Identify which cell holds the provided text, then report its (x, y) central coordinate. 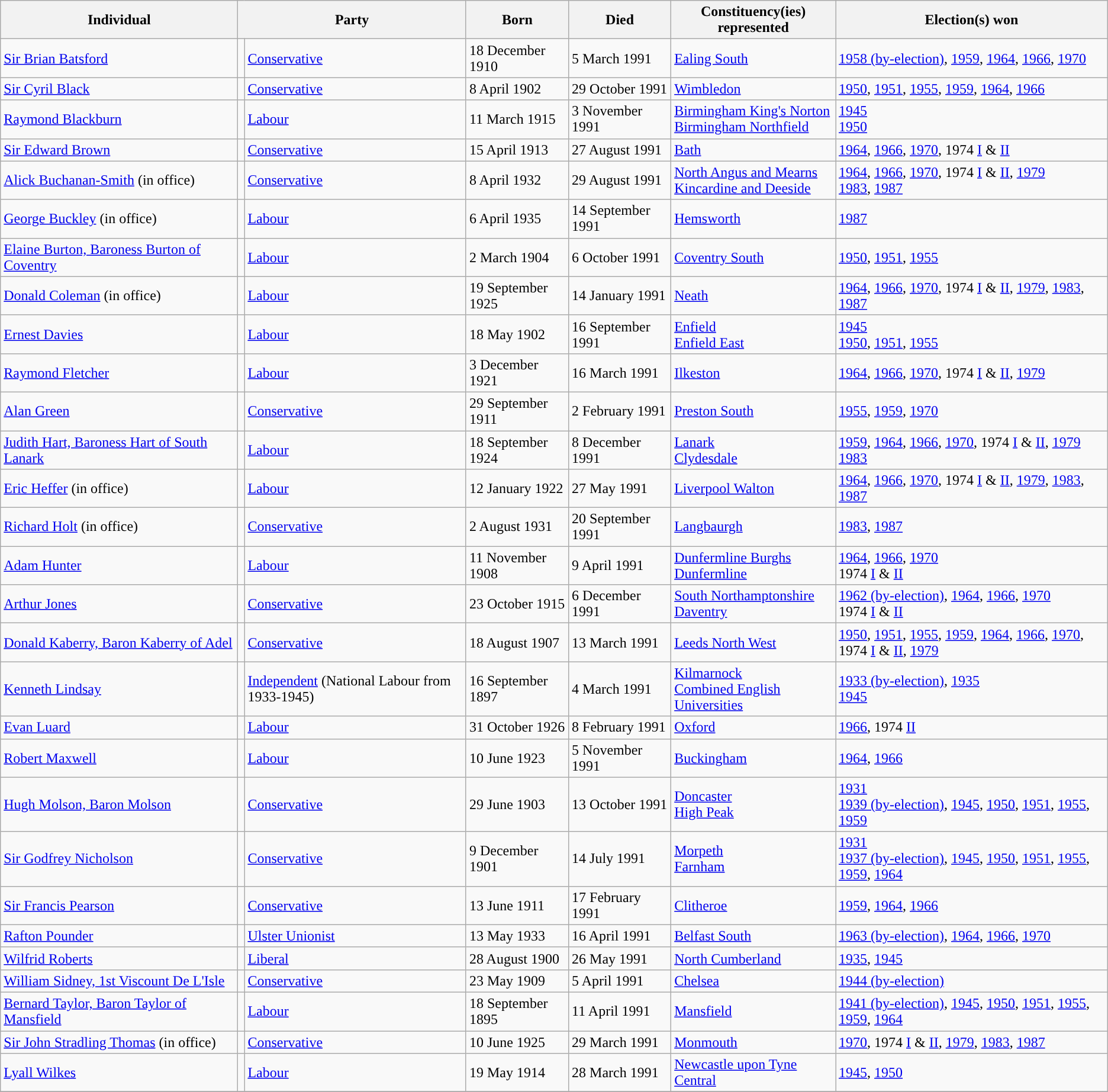
Ulster Unionist (355, 936)
11 November 1908 (517, 566)
Robert Maxwell (120, 758)
Judith Hart, Baroness Hart of South Lanark (120, 450)
Birmingham King's NortonBirmingham Northfield (753, 120)
18 August 1907 (517, 643)
6 April 1935 (517, 219)
Hemsworth (753, 219)
1964, 1966, 1970, 1974 I & II, 19791983, 1987 (972, 180)
13 October 1991 (620, 804)
Chelsea (753, 981)
14 July 1991 (620, 859)
18 September 1924 (517, 450)
29 August 1991 (620, 180)
18 May 1902 (517, 334)
10 June 1925 (517, 1042)
MorpethFarnham (753, 859)
19451950, 1951, 1955 (972, 334)
Preston South (753, 411)
8 April 1932 (517, 180)
16 September 1897 (517, 689)
26 May 1991 (620, 958)
20 September 1991 (620, 527)
8 February 1991 (620, 727)
9 April 1991 (620, 566)
12 January 1922 (517, 489)
George Buckley (in office) (120, 219)
19 September 1925 (517, 296)
Langbaurgh (753, 527)
1944 (by-election) (972, 981)
2 February 1991 (620, 411)
Liberal (355, 958)
1959, 1964, 1966 (972, 906)
18 December 1910 (517, 58)
16 April 1991 (620, 936)
5 April 1991 (620, 981)
9 December 1901 (517, 859)
8 April 1902 (517, 89)
Sir John Stradling Thomas (in office) (120, 1042)
Sir Cyril Black (120, 89)
1983, 1987 (972, 527)
3 December 1921 (517, 373)
5 March 1991 (620, 58)
LanarkClydesdale (753, 450)
Constituency(ies) represented (753, 20)
19311939 (by-election), 1945, 1950, 1951, 1955, 1959 (972, 804)
31 October 1926 (517, 727)
Wilfrid Roberts (120, 958)
18 September 1895 (517, 1011)
6 December 1991 (620, 604)
Eric Heffer (in office) (120, 489)
1950, 1951, 1955, 1959, 1964, 1966, 1970, 1974 I & II, 1979 (972, 643)
1964, 1966, 1970, 1974 I & II (972, 150)
Coventry South (753, 257)
Evan Luard (120, 727)
Lyall Wilkes (120, 1072)
Individual (120, 20)
Ealing South (753, 58)
8 December 1991 (620, 450)
Election(s) won (972, 20)
1959, 1964, 1966, 1970, 1974 I & II, 19791983 (972, 450)
29 October 1991 (620, 89)
27 August 1991 (620, 150)
11 March 1915 (517, 120)
23 October 1915 (517, 604)
Bernard Taylor, Baron Taylor of Mansfield (120, 1011)
1964, 1966, 1970, 1974 I & II, 1979 (972, 373)
Kenneth Lindsay (120, 689)
13 June 1911 (517, 906)
17 February 1991 (620, 906)
Buckingham (753, 758)
1958 (by-election), 1959, 1964, 1966, 1970 (972, 58)
South NorthamptonshireDaventry (753, 604)
28 August 1900 (517, 958)
Independent (National Labour from 1933-1945) (355, 689)
14 September 1991 (620, 219)
Sir Francis Pearson (120, 906)
Neath (753, 296)
1962 (by-election), 1964, 1966, 19701974 I & II (972, 604)
Sir Brian Batsford (120, 58)
16 March 1991 (620, 373)
Adam Hunter (120, 566)
KilmarnockCombined English Universities (753, 689)
3 November 1991 (620, 120)
1950, 1951, 1955, 1959, 1964, 1966 (972, 89)
1966, 1974 II (972, 727)
Leeds North West (753, 643)
6 October 1991 (620, 257)
23 May 1909 (517, 981)
1970, 1974 I & II, 1979, 1983, 1987 (972, 1042)
1935, 1945 (972, 958)
North Cumberland (753, 958)
Ernest Davies (120, 334)
28 March 1991 (620, 1072)
Alan Green (120, 411)
Richard Holt (in office) (120, 527)
1963 (by-election), 1964, 1966, 1970 (972, 936)
Sir Edward Brown (120, 150)
Newcastle upon Tyne Central (753, 1072)
Hugh Molson, Baron Molson (120, 804)
19451950 (972, 120)
Wimbledon (753, 89)
Mansfield (753, 1011)
1941 (by-election), 1945, 1950, 1951, 1955, 1959, 1964 (972, 1011)
16 September 1991 (620, 334)
4 March 1991 (620, 689)
Monmouth (753, 1042)
Arthur Jones (120, 604)
DoncasterHigh Peak (753, 804)
11 April 1991 (620, 1011)
Died (620, 20)
Elaine Burton, Baroness Burton of Coventry (120, 257)
27 May 1991 (620, 489)
1955, 1959, 1970 (972, 411)
1987 (972, 219)
Born (517, 20)
14 January 1991 (620, 296)
1950, 1951, 1955 (972, 257)
EnfieldEnfield East (753, 334)
Donald Kaberry, Baron Kaberry of Adel (120, 643)
William Sidney, 1st Viscount De L'Isle (120, 981)
29 September 1911 (517, 411)
Bath (753, 150)
2 August 1931 (517, 527)
13 March 1991 (620, 643)
19 May 1914 (517, 1072)
1964, 1966, 19701974 I & II (972, 566)
1933 (by-election), 19351945 (972, 689)
Alick Buchanan-Smith (in office) (120, 180)
1964, 1966 (972, 758)
29 June 1903 (517, 804)
Clitheroe (753, 906)
15 April 1913 (517, 150)
10 June 1923 (517, 758)
19311937 (by-election), 1945, 1950, 1951, 1955, 1959, 1964 (972, 859)
Raymond Blackburn (120, 120)
Raymond Fletcher (120, 373)
Belfast South (753, 936)
Party (352, 20)
Oxford (753, 727)
North Angus and MearnsKincardine and Deeside (753, 180)
Donald Coleman (in office) (120, 296)
Rafton Pounder (120, 936)
2 March 1904 (517, 257)
Dunfermline BurghsDunfermline (753, 566)
13 May 1933 (517, 936)
Liverpool Walton (753, 489)
29 March 1991 (620, 1042)
Ilkeston (753, 373)
Sir Godfrey Nicholson (120, 859)
5 November 1991 (620, 758)
1945, 1950 (972, 1072)
